From the cell containing the given text, extract its center point as (X, Y) coordinate. 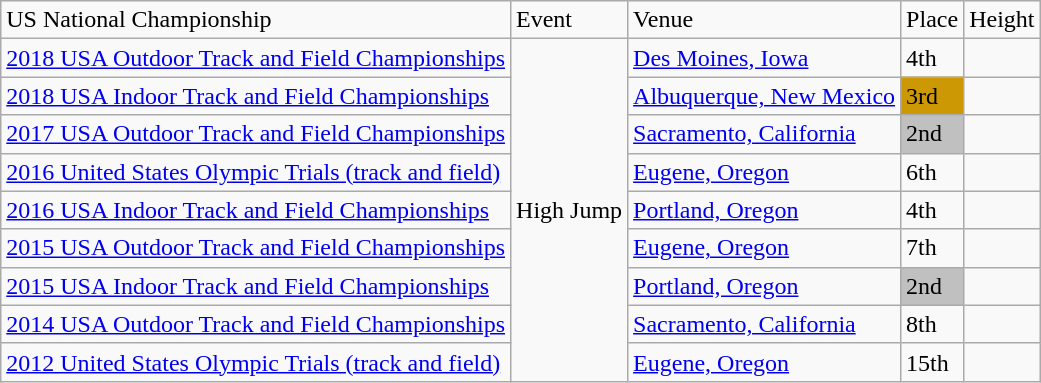
6th (932, 172)
High Jump (570, 210)
3rd (932, 96)
2018 USA Indoor Track and Field Championships (256, 96)
7th (932, 248)
Des Moines, Iowa (764, 58)
8th (932, 324)
Venue (764, 20)
Place (932, 20)
2018 USA Outdoor Track and Field Championships (256, 58)
2012 United States Olympic Trials (track and field) (256, 362)
2016 USA Indoor Track and Field Championships (256, 210)
US National Championship (256, 20)
Albuquerque, New Mexico (764, 96)
Height (1002, 20)
2014 USA Outdoor Track and Field Championships (256, 324)
2015 USA Outdoor Track and Field Championships (256, 248)
2017 USA Outdoor Track and Field Championships (256, 134)
Event (570, 20)
15th (932, 362)
2015 USA Indoor Track and Field Championships (256, 286)
2016 United States Olympic Trials (track and field) (256, 172)
